Return (x, y) of the center of cell containing provided text 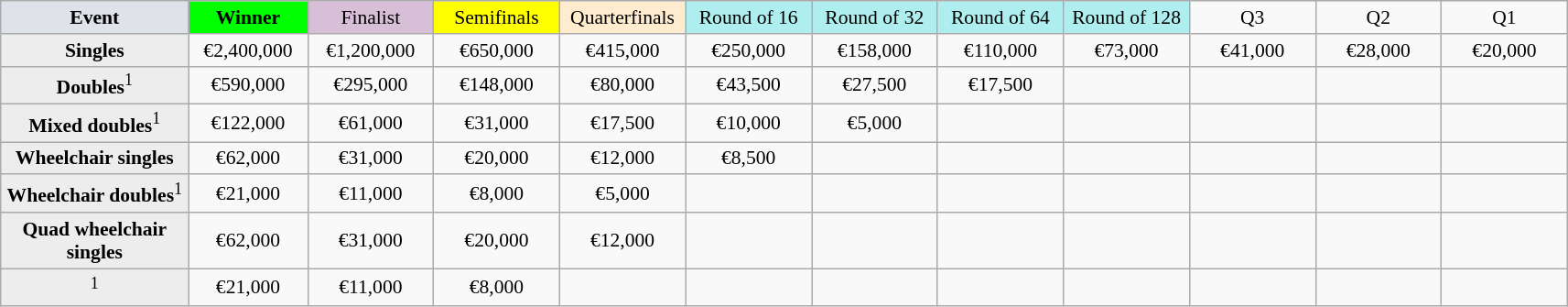
€295,000 (371, 84)
Doubles1 (95, 84)
Mixed doubles1 (95, 123)
Q2 (1379, 17)
Winner (248, 17)
Round of 64 (1000, 17)
€1,200,000 (371, 50)
€122,000 (248, 123)
€2,400,000 (248, 50)
€80,000 (622, 84)
Quarterfinals (622, 17)
Wheelchair singles (95, 159)
€61,000 (371, 123)
€415,000 (622, 50)
€250,000 (749, 50)
Q3 (1252, 17)
€110,000 (1000, 50)
Q1 (1505, 17)
€158,000 (874, 50)
€650,000 (497, 50)
€590,000 (248, 84)
€10,000 (749, 123)
€27,500 (874, 84)
€8,500 (749, 159)
€28,000 (1379, 50)
Round of 16 (749, 17)
€73,000 (1127, 50)
Wheelchair doubles1 (95, 194)
Round of 32 (874, 17)
Singles (95, 50)
Round of 128 (1127, 17)
Quad wheelchair singles (95, 240)
Event (95, 17)
€41,000 (1252, 50)
Semifinals (497, 17)
€148,000 (497, 84)
€43,500 (749, 84)
1 (95, 288)
Finalist (371, 17)
